Identify which cell holds the provided text, then report its (X, Y) central coordinate. 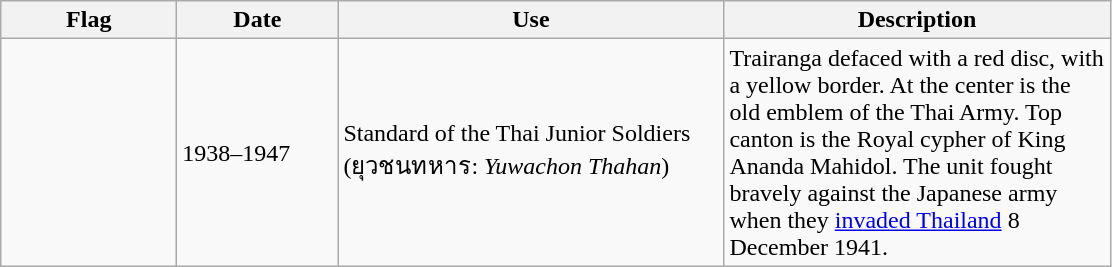
Use (531, 20)
1938–1947 (258, 152)
Date (258, 20)
Standard of the Thai Junior Soldiers (ยุวชนทหาร: Yuwachon Thahan) (531, 152)
Flag (89, 20)
Description (917, 20)
